Search for the cell housing the specified text and yield its [x, y] center coordinate. 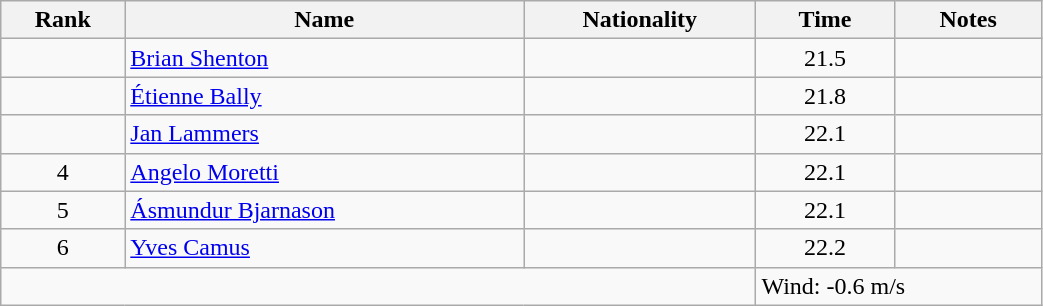
21.5 [825, 58]
Jan Lammers [324, 134]
Nationality [640, 20]
6 [63, 248]
Ásmundur Bjarnason [324, 210]
Notes [968, 20]
Name [324, 20]
Wind: -0.6 m/s [899, 286]
Yves Camus [324, 248]
Angelo Moretti [324, 172]
Rank [63, 20]
21.8 [825, 96]
22.2 [825, 248]
Time [825, 20]
Étienne Bally [324, 96]
Brian Shenton [324, 58]
4 [63, 172]
5 [63, 210]
